Provide the [X, Y] coordinate of the cell's center where the given text is located.  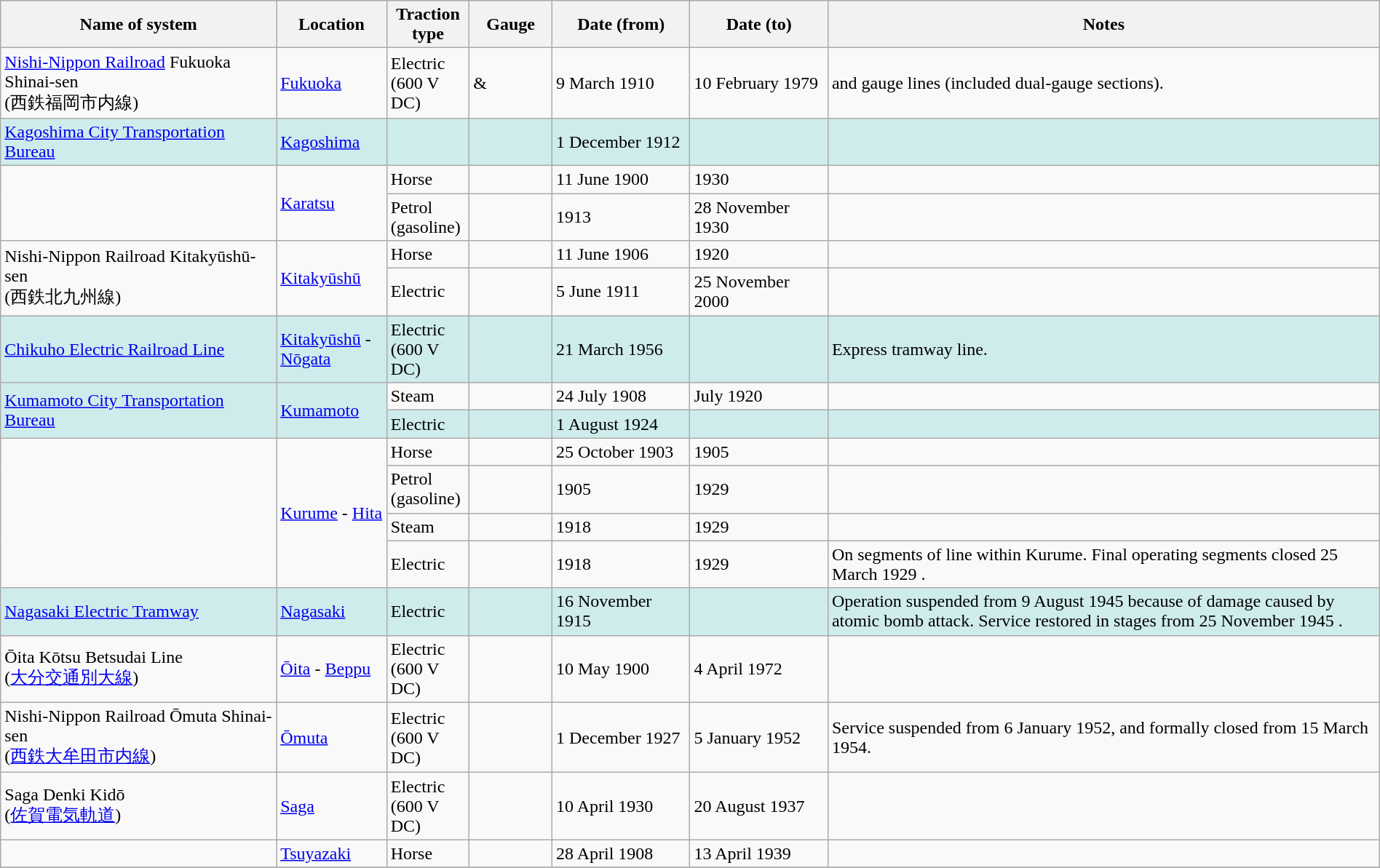
Kumamoto City Transportation Bureau [138, 410]
1 August 1924 [620, 424]
10 February 1979 [758, 83]
Operation suspended from 9 August 1945 because of damage caused by atomic bomb attack. Service restored in stages from 25 November 1945 . [1103, 611]
Kitakyūshū [332, 278]
On segments of line within Kurume. Final operating segments closed 25 March 1929 . [1103, 565]
28 November 1930 [758, 217]
16 November 1915 [620, 611]
25 October 1903 [620, 452]
28 April 1908 [620, 853]
1930 [758, 179]
July 1920 [758, 397]
25 November 2000 [758, 292]
13 April 1939 [758, 853]
Karatsu [332, 202]
& [511, 83]
11 June 1906 [620, 255]
Kitakyūshū - Nōgata [332, 349]
Kurume - Hita [332, 513]
Tsuyazaki [332, 853]
1920 [758, 255]
5 January 1952 [758, 738]
and gauge lines (included dual-gauge sections). [1103, 83]
21 March 1956 [620, 349]
Nishi-Nippon Railroad Fukuoka Shinai-sen(西鉄福岡市内線) [138, 83]
Ōita Kōtsu Betsudai Line(大分交通別大線) [138, 669]
Name of system [138, 25]
Service suspended from 6 January 1952, and formally closed from 15 March 1954. [1103, 738]
4 April 1972 [758, 669]
Ōmuta [332, 738]
Gauge [511, 25]
1 December 1927 [620, 738]
Date (to) [758, 25]
Kagoshima [332, 141]
11 June 1900 [620, 179]
10 May 1900 [620, 669]
Ōita - Beppu [332, 669]
1913 [620, 217]
Chikuho Electric Railroad Line [138, 349]
20 August 1937 [758, 806]
Date (from) [620, 25]
Nishi-Nippon Railroad Ōmuta Shinai-sen(西鉄大牟田市内線) [138, 738]
Nagasaki [332, 611]
Fukuoka [332, 83]
Express tramway line. [1103, 349]
Saga Denki Kidō(佐賀電気軌道) [138, 806]
Saga [332, 806]
Tractiontype [428, 25]
Nagasaki Electric Tramway [138, 611]
10 April 1930 [620, 806]
Notes [1103, 25]
5 June 1911 [620, 292]
9 March 1910 [620, 83]
1 December 1912 [620, 141]
24 July 1908 [620, 397]
Nishi-Nippon Railroad Kitakyūshū-sen(西鉄北九州線) [138, 278]
Location [332, 25]
Kumamoto [332, 410]
Kagoshima City Transportation Bureau [138, 141]
